Capture the cell that displays the provided text and extract its (X, Y) central coordinate. 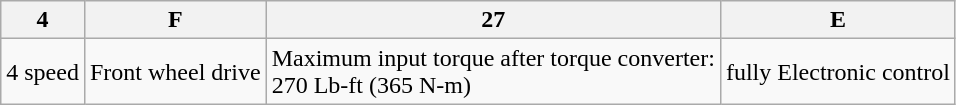
fully Electronic control (838, 72)
4 (43, 20)
27 (493, 20)
Front wheel drive (175, 72)
Maximum input torque after torque converter:270 Lb-ft (365 N-m) (493, 72)
E (838, 20)
4 speed (43, 72)
F (175, 20)
